Pinpoint the cell where the given text exists, returning its (x, y) midpoint coordinate. 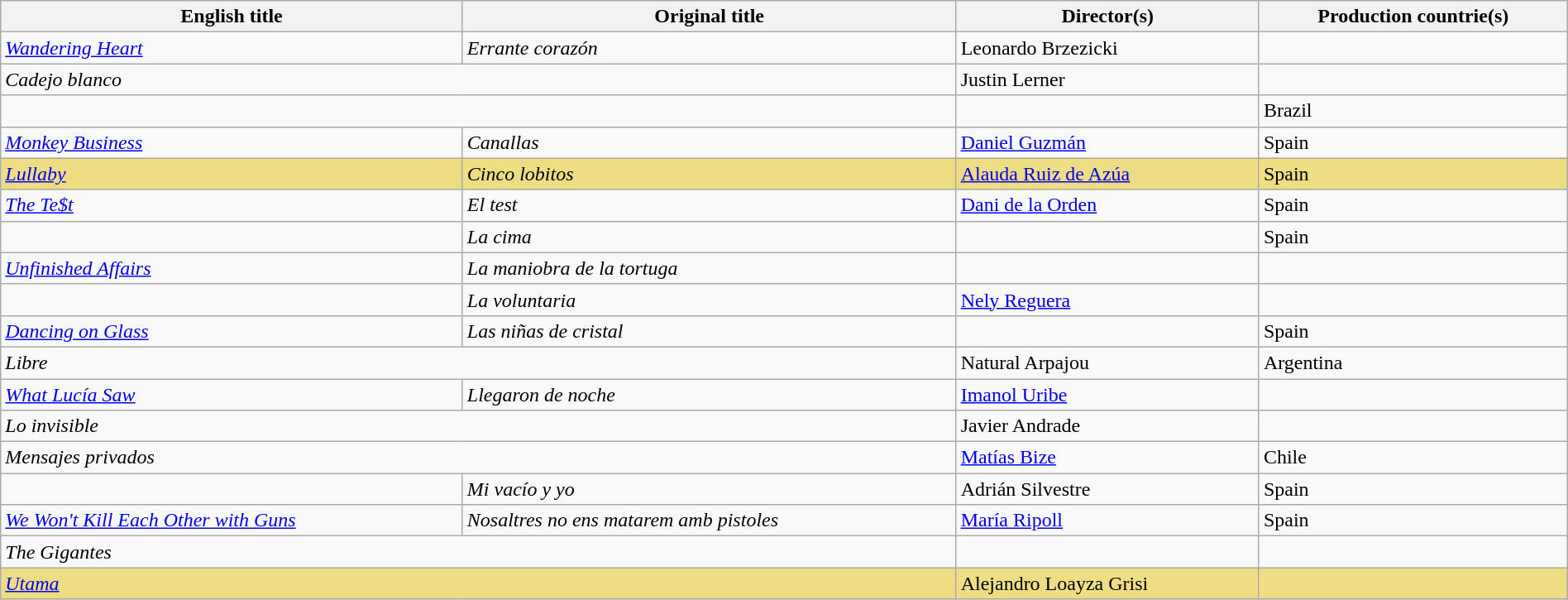
Llegaron de noche (710, 395)
Mi vacío y yo (710, 489)
El test (710, 205)
Chile (1413, 458)
Alejandro Loayza Grisi (1107, 583)
Lullaby (232, 174)
Javier Andrade (1107, 426)
Alauda Ruiz de Azúa (1107, 174)
The Te$t (232, 205)
Wandering Heart (232, 48)
La maniobra de la tortuga (710, 268)
English title (232, 17)
Mensajes privados (478, 458)
La cima (710, 237)
Cadejo blanco (478, 79)
Lo invisible (478, 426)
Errante corazón (710, 48)
Production countrie(s) (1413, 17)
Dancing on Glass (232, 331)
Monkey Business (232, 142)
Justin Lerner (1107, 79)
Brazil (1413, 111)
Daniel Guzmán (1107, 142)
Unfinished Affairs (232, 268)
Dani de la Orden (1107, 205)
Natural Arpajou (1107, 362)
La voluntaria (710, 300)
Leonardo Brzezicki (1107, 48)
We Won't Kill Each Other with Guns (232, 521)
Libre (478, 362)
Las niñas de cristal (710, 331)
Cinco lobitos (710, 174)
Adrián Silvestre (1107, 489)
What Lucía Saw (232, 395)
Matías Bize (1107, 458)
Utama (478, 583)
Canallas (710, 142)
María Ripoll (1107, 521)
Director(s) (1107, 17)
Imanol Uribe (1107, 395)
The Gigantes (478, 552)
Argentina (1413, 362)
Nosaltres no ens matarem amb pistoles (710, 521)
Original title (710, 17)
Nely Reguera (1107, 300)
